Pinpoint the cell where the given text exists, returning its [X, Y] midpoint coordinate. 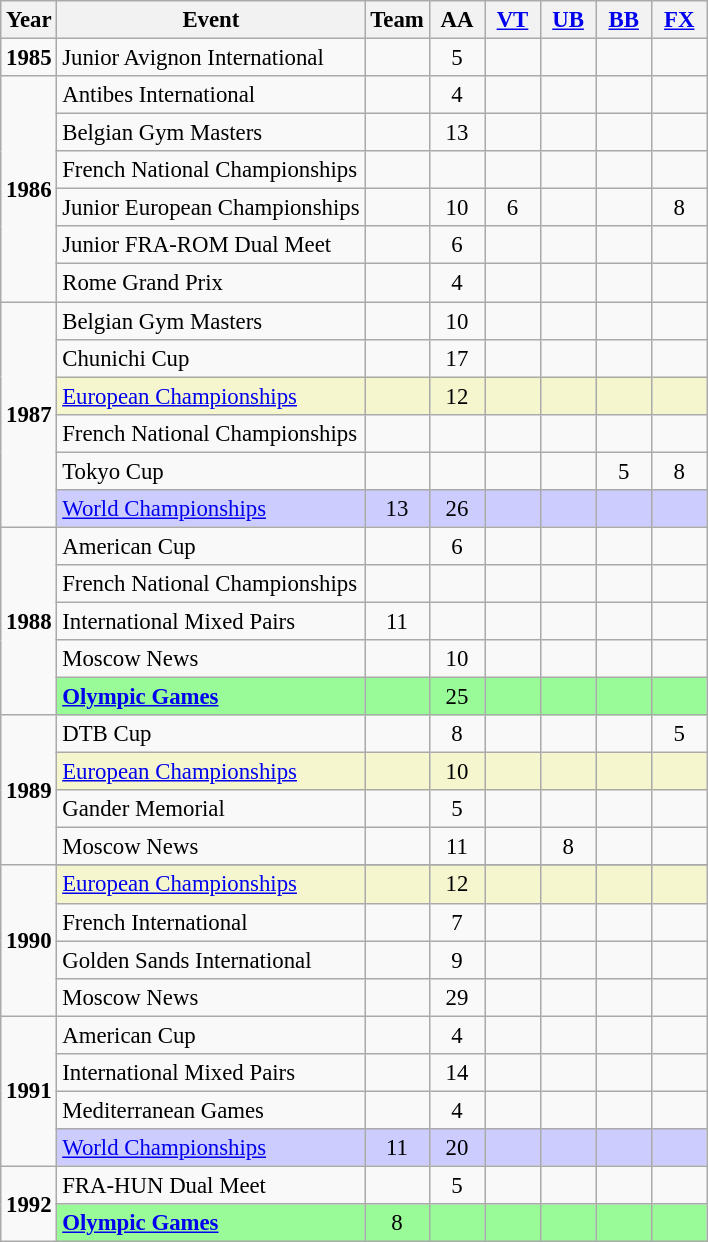
29 [457, 997]
Chunichi Cup [211, 358]
Event [211, 20]
DTB Cup [211, 734]
1988 [29, 621]
1986 [29, 189]
9 [457, 960]
Mediterranean Games [211, 1110]
1989 [29, 790]
20 [457, 1148]
25 [457, 697]
1991 [29, 1091]
FX [679, 20]
Gander Memorial [211, 809]
Team [397, 20]
Golden Sands International [211, 960]
Antibes International [211, 95]
Year [29, 20]
BB [624, 20]
Tokyo Cup [211, 471]
17 [457, 358]
Junior Avignon International [211, 58]
Junior FRA-ROM Dual Meet [211, 245]
1987 [29, 415]
Junior European Championships [211, 208]
1985 [29, 58]
26 [457, 509]
VT [513, 20]
French International [211, 922]
7 [457, 922]
14 [457, 1073]
UB [568, 20]
1992 [29, 1204]
FRA-HUN Dual Meet [211, 1185]
1990 [29, 941]
Rome Grand Prix [211, 283]
AA [457, 20]
